Extract the [X, Y] coordinate from the center of the cell holding the provided text.  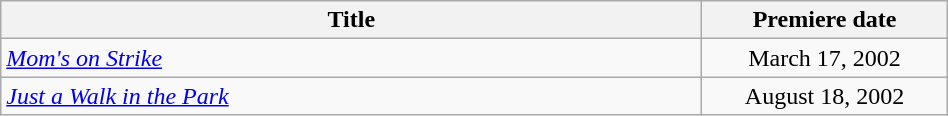
March 17, 2002 [824, 58]
Just a Walk in the Park [352, 96]
Title [352, 20]
August 18, 2002 [824, 96]
Mom's on Strike [352, 58]
Premiere date [824, 20]
